Extract the [X, Y] coordinate from the center of the cell holding the provided text.  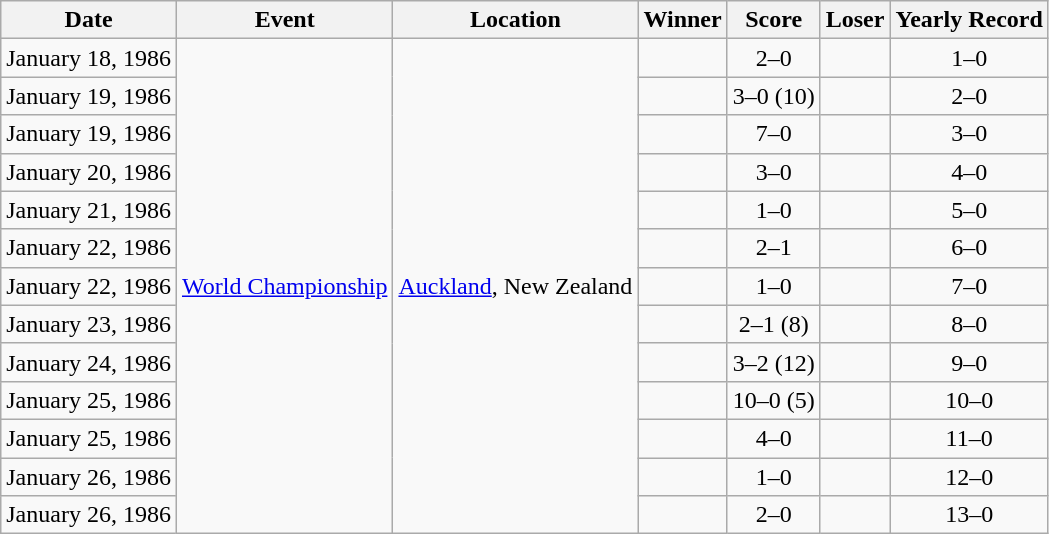
Date [89, 20]
January 18, 1986 [89, 58]
January 24, 1986 [89, 362]
Yearly Record [969, 20]
5–0 [969, 210]
9–0 [969, 362]
2–1 [774, 248]
January 21, 1986 [89, 210]
Winner [682, 20]
Location [516, 20]
2–1 (8) [774, 324]
January 20, 1986 [89, 172]
11–0 [969, 438]
World Championship [284, 286]
3–2 (12) [774, 362]
January 23, 1986 [89, 324]
10–0 (5) [774, 400]
3–0 (10) [774, 96]
Auckland, New Zealand [516, 286]
Score [774, 20]
12–0 [969, 477]
13–0 [969, 515]
Loser [855, 20]
Event [284, 20]
6–0 [969, 248]
10–0 [969, 400]
8–0 [969, 324]
